Detect which cell encompasses the target text, then output its (x, y) center coordinate. 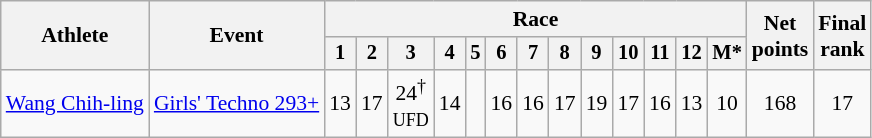
9 (597, 54)
Athlete (75, 36)
3 (411, 54)
168 (780, 104)
4 (450, 54)
14 (450, 104)
Girls' Techno 293+ (236, 104)
2 (372, 54)
Wang Chih-ling (75, 104)
1 (340, 54)
Race (536, 19)
19 (597, 104)
M* (726, 54)
Netpoints (780, 36)
12 (692, 54)
5 (476, 54)
11 (660, 54)
8 (565, 54)
Final rank (842, 36)
Event (236, 36)
7 (533, 54)
24†UFD (411, 104)
6 (501, 54)
